For the text-containing cell, return its midpoint in (X, Y) coordinate format. 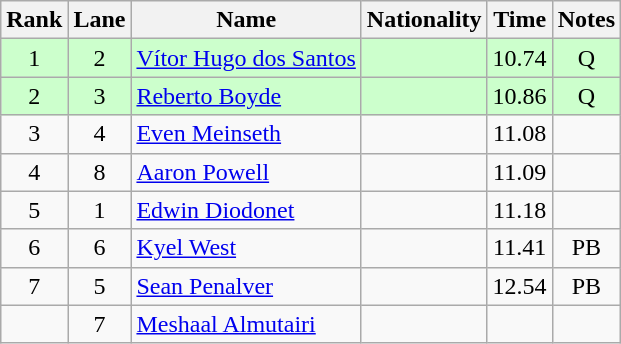
10.74 (520, 58)
11.09 (520, 172)
8 (100, 172)
Sean Penalver (246, 286)
11.41 (520, 248)
Reberto Boyde (246, 96)
Time (520, 20)
Edwin Diodonet (246, 210)
11.08 (520, 134)
10.86 (520, 96)
Rank (34, 20)
Kyel West (246, 248)
Even Meinseth (246, 134)
11.18 (520, 210)
Lane (100, 20)
Nationality (424, 20)
Meshaal Almutairi (246, 324)
Name (246, 20)
Vítor Hugo dos Santos (246, 58)
Aaron Powell (246, 172)
12.54 (520, 286)
Notes (586, 20)
